Search for the cell housing the specified text and yield its [x, y] center coordinate. 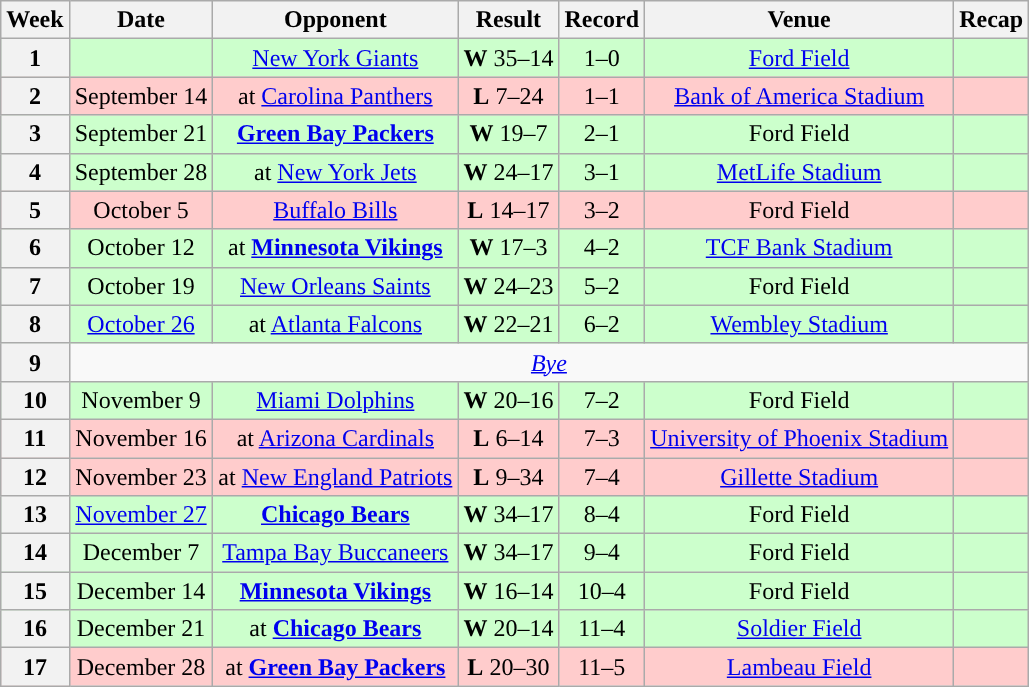
3–1 [602, 172]
Bye [549, 362]
3–2 [602, 210]
W 20–16 [508, 400]
L 9–34 [508, 477]
L 7–24 [508, 96]
October 5 [141, 210]
L 6–14 [508, 438]
Green Bay Packers [336, 134]
8–4 [602, 515]
November 9 [141, 400]
7 [35, 286]
October 26 [141, 324]
Result [508, 20]
Minnesota Vikings [336, 591]
7–2 [602, 400]
Wembley Stadium [800, 324]
Opponent [336, 20]
9 [35, 362]
L 14–17 [508, 210]
7–3 [602, 438]
14 [35, 553]
W 17–3 [508, 248]
November 16 [141, 438]
New York Giants [336, 58]
8 [35, 324]
Buffalo Bills [336, 210]
at Carolina Panthers [336, 96]
at New England Patriots [336, 477]
15 [35, 591]
December 21 [141, 629]
Soldier Field [800, 629]
11–5 [602, 667]
5–2 [602, 286]
5 [35, 210]
Miami Dolphins [336, 400]
November 23 [141, 477]
W 24–23 [508, 286]
December 14 [141, 591]
at Minnesota Vikings [336, 248]
Tampa Bay Buccaneers [336, 553]
W 24–17 [508, 172]
University of Phoenix Stadium [800, 438]
Week [35, 20]
at Atlanta Falcons [336, 324]
Recap [992, 20]
1–1 [602, 96]
at Green Bay Packers [336, 667]
MetLife Stadium [800, 172]
September 14 [141, 96]
11–4 [602, 629]
4–2 [602, 248]
4 [35, 172]
November 27 [141, 515]
Lambeau Field [800, 667]
13 [35, 515]
10 [35, 400]
W 22–21 [508, 324]
September 28 [141, 172]
December 7 [141, 553]
Gillette Stadium [800, 477]
Date [141, 20]
Record [602, 20]
Venue [800, 20]
Bank of America Stadium [800, 96]
at Arizona Cardinals [336, 438]
October 19 [141, 286]
17 [35, 667]
Chicago Bears [336, 515]
9–4 [602, 553]
W 20–14 [508, 629]
6–2 [602, 324]
2–1 [602, 134]
7–4 [602, 477]
W 19–7 [508, 134]
September 21 [141, 134]
2 [35, 96]
October 12 [141, 248]
at New York Jets [336, 172]
at Chicago Bears [336, 629]
3 [35, 134]
11 [35, 438]
6 [35, 248]
TCF Bank Stadium [800, 248]
W 35–14 [508, 58]
1–0 [602, 58]
December 28 [141, 667]
1 [35, 58]
16 [35, 629]
New Orleans Saints [336, 286]
W 16–14 [508, 591]
10–4 [602, 591]
L 20–30 [508, 667]
12 [35, 477]
